Return (X, Y) of the center of cell containing provided text 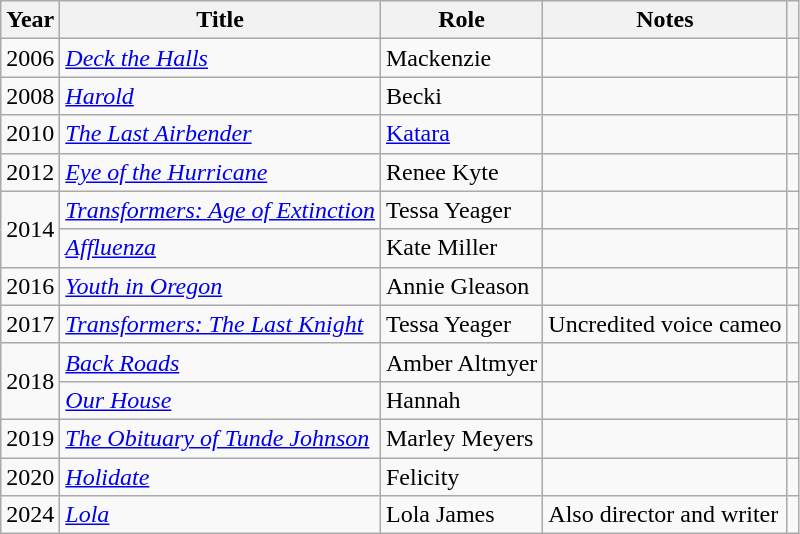
Role (461, 20)
Amber Altmyer (461, 362)
2020 (30, 477)
2010 (30, 134)
Holidate (220, 477)
Harold (220, 96)
Notes (665, 20)
Title (220, 20)
Felicity (461, 477)
2017 (30, 324)
Renee Kyte (461, 172)
Lola James (461, 515)
Lola (220, 515)
2019 (30, 438)
Hannah (461, 400)
The Last Airbender (220, 134)
2006 (30, 58)
2024 (30, 515)
Also director and writer (665, 515)
Annie Gleason (461, 286)
Eye of the Hurricane (220, 172)
Transformers: Age of Extinction (220, 210)
Transformers: The Last Knight (220, 324)
The Obituary of Tunde Johnson (220, 438)
Becki (461, 96)
Our House (220, 400)
2016 (30, 286)
2018 (30, 381)
Katara (461, 134)
2008 (30, 96)
Kate Miller (461, 248)
2012 (30, 172)
Uncredited voice cameo (665, 324)
Affluenza (220, 248)
Deck the Halls (220, 58)
Mackenzie (461, 58)
Marley Meyers (461, 438)
Back Roads (220, 362)
Youth in Oregon (220, 286)
Year (30, 20)
2014 (30, 229)
